Find where the given text appears and provide that cell's center as (x, y) coordinate. 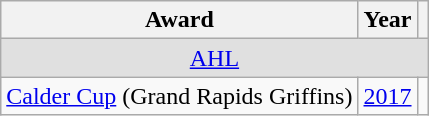
Calder Cup (Grand Rapids Griffins) (180, 96)
AHL (214, 58)
Year (388, 20)
Award (180, 20)
2017 (388, 96)
